Search for the cell housing the specified text and yield its [x, y] center coordinate. 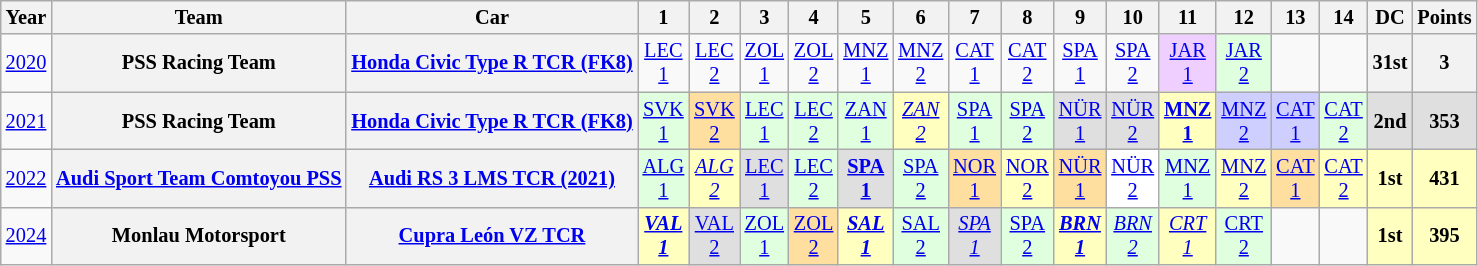
14 [1343, 17]
2022 [26, 178]
Team [198, 17]
9 [1080, 17]
SVK1 [664, 121]
2 [714, 17]
395 [1444, 236]
Car [492, 17]
NOR1 [974, 178]
431 [1444, 178]
BRN1 [1080, 236]
31st [1390, 63]
8 [1028, 17]
2021 [26, 121]
Cupra León VZ TCR [492, 236]
5 [866, 17]
CRT1 [1188, 236]
VAL1 [664, 236]
ALG2 [714, 178]
353 [1444, 121]
4 [814, 17]
Audi RS 3 LMS TCR (2021) [492, 178]
SVK2 [714, 121]
ALG1 [664, 178]
2020 [26, 63]
Year [26, 17]
ZAN2 [920, 121]
11 [1188, 17]
BRN2 [1132, 236]
Monlau Motorsport [198, 236]
DC [1390, 17]
10 [1132, 17]
Audi Sport Team Comtoyou PSS [198, 178]
SAL1 [866, 236]
NOR2 [1028, 178]
VAL2 [714, 236]
13 [1295, 17]
CRT2 [1244, 236]
2024 [26, 236]
7 [974, 17]
6 [920, 17]
2nd [1390, 121]
Points [1444, 17]
ZAN1 [866, 121]
JAR1 [1188, 63]
JAR2 [1244, 63]
SAL2 [920, 236]
12 [1244, 17]
1 [664, 17]
